For the text-containing cell, return its midpoint in (x, y) coordinate format. 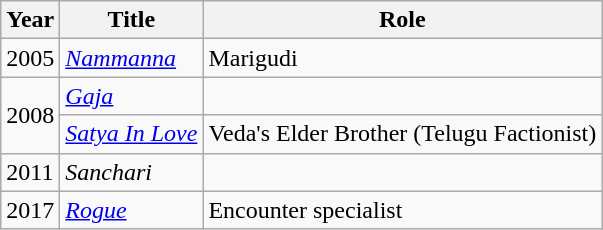
Sanchari (132, 172)
Title (132, 20)
Rogue (132, 210)
Veda's Elder Brother (Telugu Factionist) (402, 134)
Year (30, 20)
Marigudi (402, 58)
2005 (30, 58)
Nammanna (132, 58)
2008 (30, 115)
2017 (30, 210)
2011 (30, 172)
Satya In Love (132, 134)
Gaja (132, 96)
Encounter specialist (402, 210)
Role (402, 20)
